Scan for the cell matching the given text and deliver its (x, y) coordinate at center. 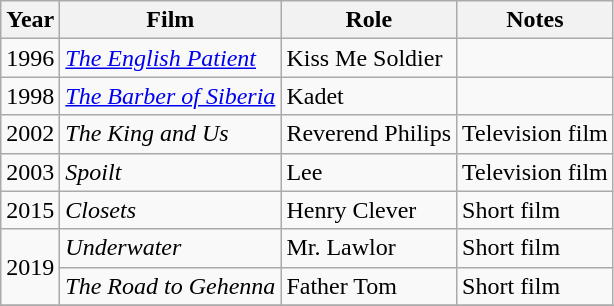
2002 (30, 134)
Kadet (369, 96)
Mr. Lawlor (369, 248)
Spoilt (170, 172)
Kiss Me Soldier (369, 58)
2015 (30, 210)
Year (30, 20)
Underwater (170, 248)
2019 (30, 267)
The Road to Gehenna (170, 286)
2003 (30, 172)
Closets (170, 210)
The English Patient (170, 58)
Father Tom (369, 286)
1998 (30, 96)
The King and Us (170, 134)
1996 (30, 58)
Lee (369, 172)
Role (369, 20)
Notes (536, 20)
Reverend Philips (369, 134)
Film (170, 20)
The Barber of Siberia (170, 96)
Henry Clever (369, 210)
